Detect which cell encompasses the target text, then output its (X, Y) center coordinate. 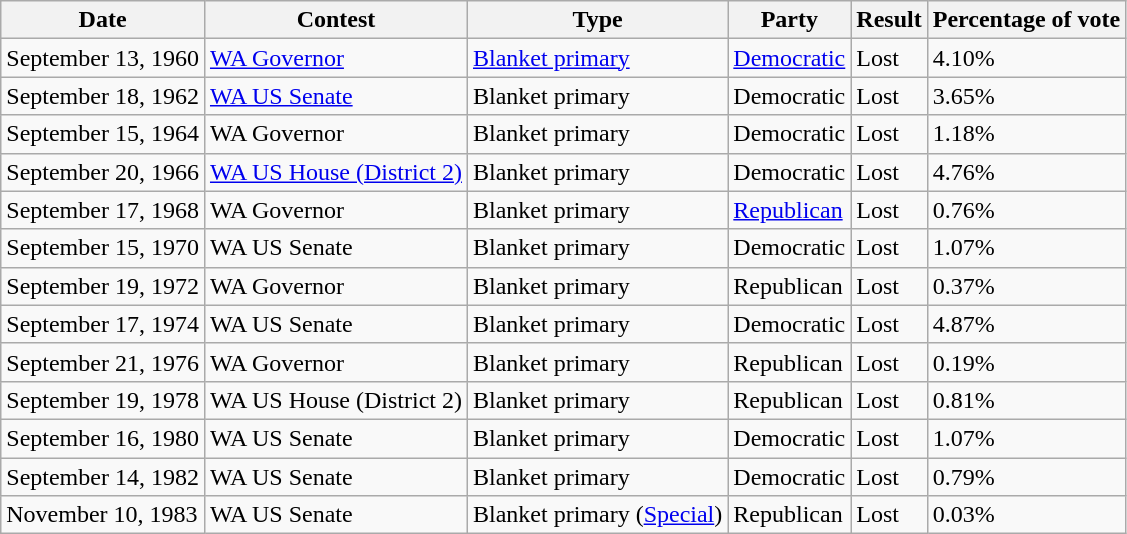
1.18% (1026, 134)
Party (790, 20)
Date (103, 20)
4.76% (1026, 172)
November 10, 1983 (103, 515)
0.37% (1026, 286)
Percentage of vote (1026, 20)
0.81% (1026, 400)
Blanket primary (Special) (597, 515)
September 15, 1970 (103, 248)
Result (889, 20)
September 17, 1968 (103, 210)
Contest (336, 20)
September 16, 1980 (103, 438)
0.76% (1026, 210)
3.65% (1026, 96)
0.79% (1026, 477)
September 20, 1966 (103, 172)
September 14, 1982 (103, 477)
September 21, 1976 (103, 362)
4.10% (1026, 58)
4.87% (1026, 324)
0.03% (1026, 515)
September 17, 1974 (103, 324)
September 19, 1978 (103, 400)
0.19% (1026, 362)
September 19, 1972 (103, 286)
September 15, 1964 (103, 134)
Type (597, 20)
September 18, 1962 (103, 96)
September 13, 1960 (103, 58)
